Find where the given text appears and provide that cell's center as [x, y] coordinate. 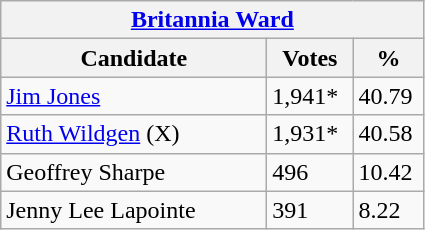
391 [310, 210]
1,931* [310, 134]
8.22 [388, 210]
496 [310, 172]
Geoffrey Sharpe [134, 172]
Jim Jones [134, 96]
Ruth Wildgen (X) [134, 134]
40.79 [388, 96]
Candidate [134, 58]
% [388, 58]
Jenny Lee Lapointe [134, 210]
Britannia Ward [212, 20]
40.58 [388, 134]
Votes [310, 58]
1,941* [310, 96]
10.42 [388, 172]
